Determine the [x, y] coordinate at the center of the cell enclosing the given text.  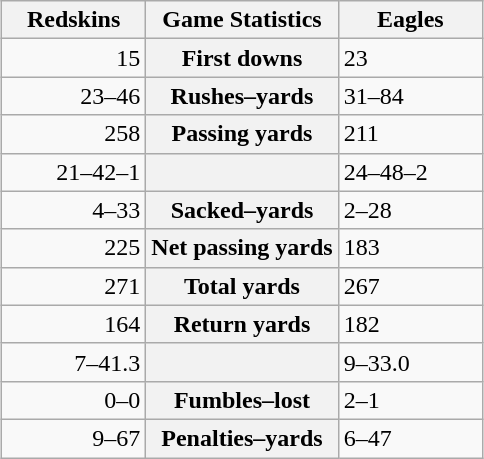
258 [73, 134]
271 [73, 286]
Eagles [410, 20]
9–67 [73, 438]
Fumbles–lost [242, 400]
4–33 [73, 210]
6–47 [410, 438]
182 [410, 324]
Passing yards [242, 134]
225 [73, 248]
267 [410, 286]
Redskins [73, 20]
Return yards [242, 324]
Penalties–yards [242, 438]
Sacked–yards [242, 210]
2–28 [410, 210]
183 [410, 248]
31–84 [410, 96]
23–46 [73, 96]
2–1 [410, 400]
Rushes–yards [242, 96]
7–41.3 [73, 362]
23 [410, 58]
Game Statistics [242, 20]
9–33.0 [410, 362]
First downs [242, 58]
21–42–1 [73, 172]
Net passing yards [242, 248]
Total yards [242, 286]
15 [73, 58]
0–0 [73, 400]
24–48–2 [410, 172]
164 [73, 324]
211 [410, 134]
